Return [x, y] of the center of cell containing provided text 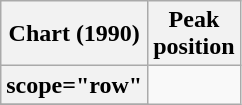
Chart (1990) [74, 34]
scope="row" [74, 85]
Peakposition [194, 34]
